Scan for the cell matching the given text and deliver its (x, y) coordinate at center. 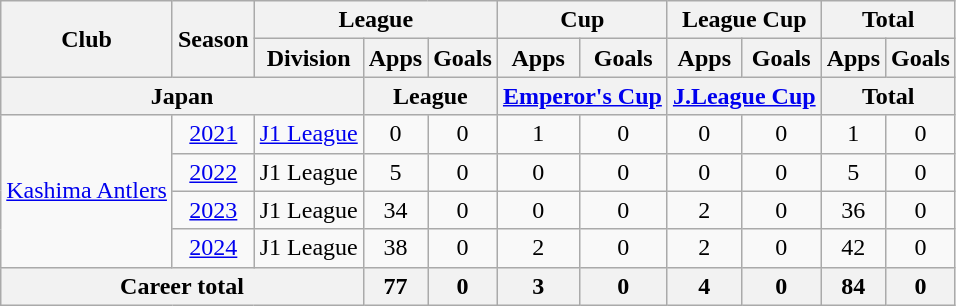
Club (87, 39)
Emperor's Cup (582, 96)
42 (853, 248)
J.League Cup (744, 96)
Division (308, 58)
2022 (213, 172)
38 (395, 248)
3 (538, 286)
Cup (582, 20)
Season (213, 39)
Japan (182, 96)
2021 (213, 134)
Career total (182, 286)
34 (395, 210)
77 (395, 286)
84 (853, 286)
Kashima Antlers (87, 191)
4 (704, 286)
2024 (213, 248)
36 (853, 210)
League Cup (744, 20)
2023 (213, 210)
